Pinpoint the cell where the given text exists, returning its [X, Y] midpoint coordinate. 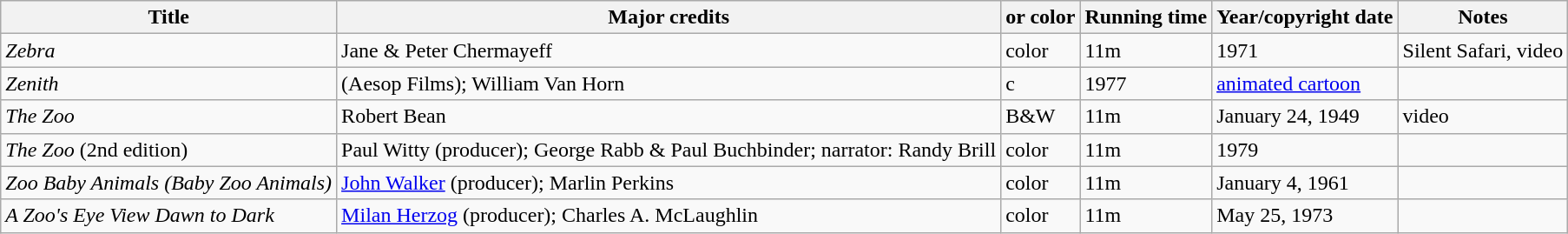
Major credits [669, 17]
Zoo Baby Animals (Baby Zoo Animals) [168, 183]
John Walker (producer); Marlin Perkins [669, 183]
(Aesop Films); William Van Horn [669, 84]
The Zoo [168, 117]
A Zoo's Eye View Dawn to Dark [168, 216]
Jane & Peter Chermayeff [669, 50]
Year/copyright date [1305, 17]
January 4, 1961 [1305, 183]
Running time [1146, 17]
Silent Safari, video [1483, 50]
Zenith [168, 84]
Notes [1483, 17]
1971 [1305, 50]
animated cartoon [1305, 84]
May 25, 1973 [1305, 216]
video [1483, 117]
1977 [1146, 84]
Zebra [168, 50]
B&W [1040, 117]
January 24, 1949 [1305, 117]
Paul Witty (producer); George Rabb & Paul Buchbinder; narrator: Randy Brill [669, 150]
or color [1040, 17]
c [1040, 84]
The Zoo (2nd edition) [168, 150]
1979 [1305, 150]
Milan Herzog (producer); Charles A. McLaughlin [669, 216]
Title [168, 17]
Robert Bean [669, 117]
